Scan for the cell matching the given text and deliver its [X, Y] coordinate at center. 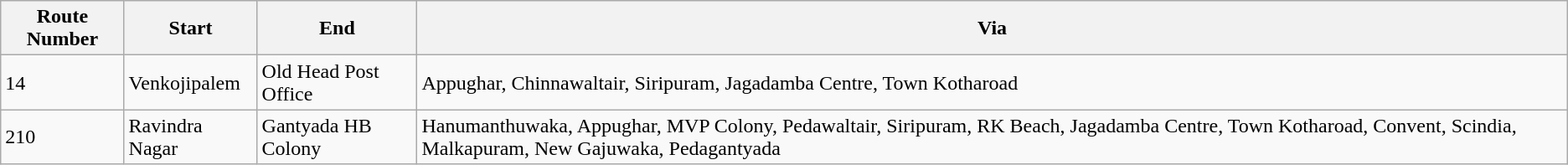
Appughar, Chinnawaltair, Siripuram, Jagadamba Centre, Town Kotharoad [992, 82]
14 [62, 82]
Via [992, 28]
Venkojipalem [191, 82]
Start [191, 28]
Old Head Post Office [337, 82]
Ravindra Nagar [191, 137]
210 [62, 137]
Gantyada HB Colony [337, 137]
Route Number [62, 28]
End [337, 28]
